Identify which cell holds the provided text, then report its [X, Y] central coordinate. 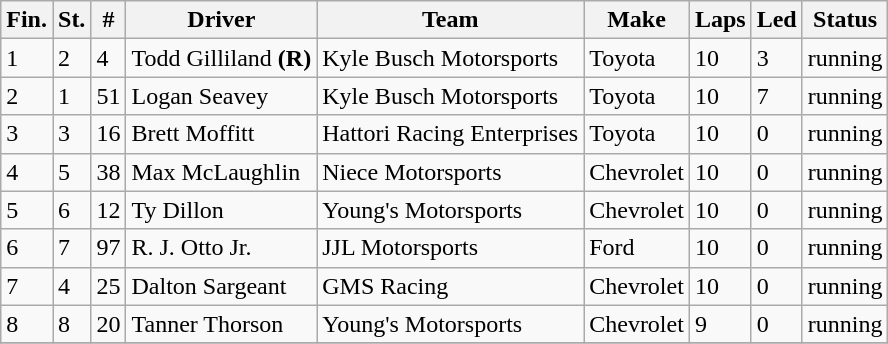
Team [450, 20]
Fin. [27, 20]
Make [637, 20]
Led [776, 20]
St. [71, 20]
Max McLaughlin [222, 172]
GMS Racing [450, 286]
Hattori Racing Enterprises [450, 134]
Laps [720, 20]
9 [720, 324]
20 [108, 324]
JJL Motorsports [450, 248]
Ford [637, 248]
Status [845, 20]
51 [108, 96]
Dalton Sargeant [222, 286]
Tanner Thorson [222, 324]
97 [108, 248]
Logan Seavey [222, 96]
# [108, 20]
25 [108, 286]
Todd Gilliland (R) [222, 58]
Niece Motorsports [450, 172]
12 [108, 210]
Driver [222, 20]
R. J. Otto Jr. [222, 248]
Brett Moffitt [222, 134]
16 [108, 134]
38 [108, 172]
Ty Dillon [222, 210]
